Search for the cell housing the specified text and yield its (X, Y) center coordinate. 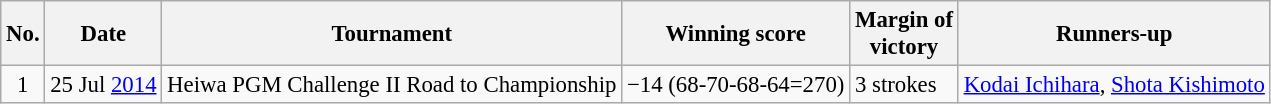
−14 (68-70-68-64=270) (736, 85)
Tournament (392, 34)
Date (104, 34)
1 (23, 85)
3 strokes (904, 85)
25 Jul 2014 (104, 85)
Heiwa PGM Challenge II Road to Championship (392, 85)
Winning score (736, 34)
Kodai Ichihara, Shota Kishimoto (1114, 85)
No. (23, 34)
Margin ofvictory (904, 34)
Runners-up (1114, 34)
